Determine the [x, y] coordinate at the center of the cell enclosing the given text.  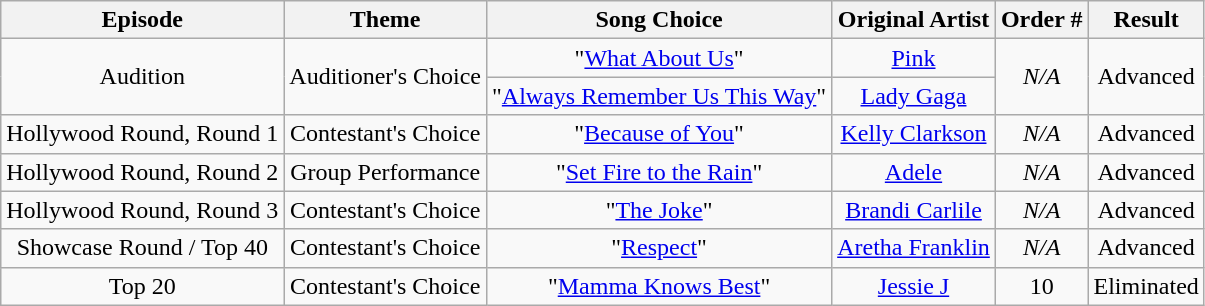
Adele [914, 172]
Jessie J [914, 286]
Pink [914, 58]
Aretha Franklin [914, 248]
Audition [142, 77]
"Respect" [660, 248]
"Mamma Knows Best" [660, 286]
Hollywood Round, Round 2 [142, 172]
"What About Us" [660, 58]
Theme [386, 20]
Top 20 [142, 286]
Brandi Carlile [914, 210]
Group Performance [386, 172]
Kelly Clarkson [914, 134]
Lady Gaga [914, 96]
Hollywood Round, Round 1 [142, 134]
"Always Remember Us This Way" [660, 96]
"Set Fire to the Rain" [660, 172]
Episode [142, 20]
Hollywood Round, Round 3 [142, 210]
Showcase Round / Top 40 [142, 248]
Original Artist [914, 20]
Song Choice [660, 20]
Auditioner's Choice [386, 77]
Eliminated [1146, 286]
"The Joke" [660, 210]
10 [1042, 286]
"Because of You" [660, 134]
Order # [1042, 20]
Result [1146, 20]
